Extract the [x, y] coordinate from the center of the cell holding the provided text.  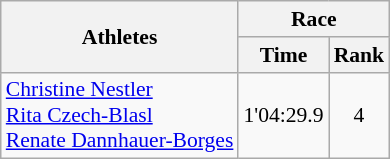
1'04:29.9 [283, 116]
Race [314, 19]
Christine NestlerRita Czech-BlaslRenate Dannhauer-Borges [120, 116]
4 [360, 116]
Rank [360, 55]
Athletes [120, 36]
Time [283, 55]
